Locate the cell with the specified text and output its [x, y] center coordinate. 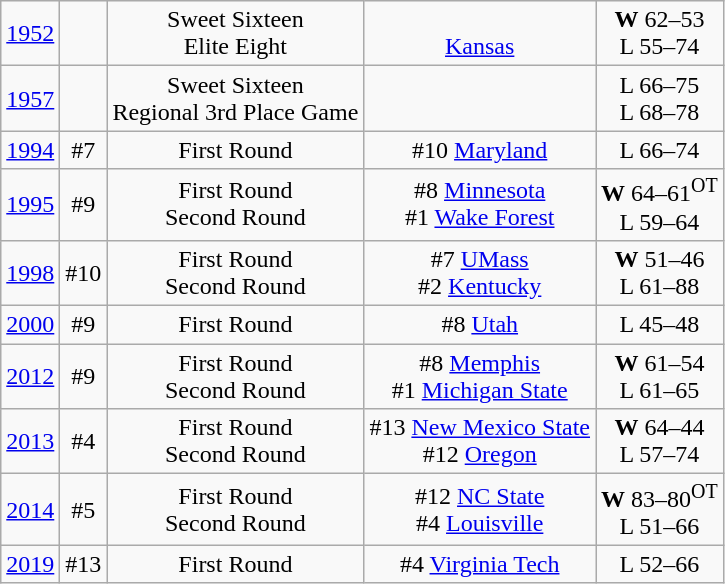
#8 Minnesota#1 Wake Forest [480, 205]
Kansas [480, 34]
#4 [84, 442]
2014 [30, 510]
Sweet SixteenElite Eight [236, 34]
2013 [30, 442]
Sweet SixteenRegional 3rd Place Game [236, 98]
#10 [84, 272]
W 51–46L 61–88 [660, 272]
L 45–48 [660, 325]
#8 Memphis#1 Michigan State [480, 376]
W 62–53L 55–74 [660, 34]
2000 [30, 325]
1952 [30, 34]
2019 [30, 564]
1998 [30, 272]
L 66–74 [660, 150]
#7 UMass#2 Kentucky [480, 272]
2012 [30, 376]
#13 [84, 564]
#7 [84, 150]
#10 Maryland [480, 150]
L 66–75L 68–78 [660, 98]
#8 Utah [480, 325]
W 61–54L 61–65 [660, 376]
#5 [84, 510]
L 52–66 [660, 564]
#4 Virginia Tech [480, 564]
W 64–44L 57–74 [660, 442]
W 64–61OTL 59–64 [660, 205]
#12 NC State #4 Louisville [480, 510]
1957 [30, 98]
#13 New Mexico State#12 Oregon [480, 442]
1994 [30, 150]
W 83–80OTL 51–66 [660, 510]
1995 [30, 205]
